Output the (X, Y) coordinate of the center of the cell containing the given text.  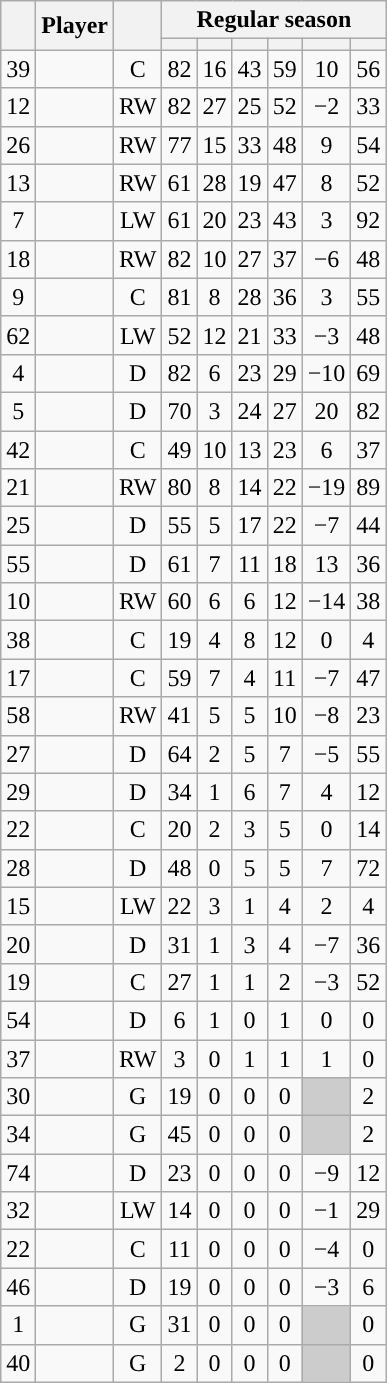
72 (368, 868)
69 (368, 373)
−2 (326, 107)
39 (18, 69)
64 (180, 754)
49 (180, 449)
16 (214, 69)
−6 (326, 259)
−5 (326, 754)
80 (180, 488)
−14 (326, 602)
−9 (326, 1173)
41 (180, 716)
−19 (326, 488)
−1 (326, 1211)
89 (368, 488)
74 (18, 1173)
46 (18, 1287)
Regular season (274, 20)
26 (18, 145)
Player (75, 26)
30 (18, 1097)
62 (18, 335)
40 (18, 1363)
58 (18, 716)
77 (180, 145)
70 (180, 411)
−4 (326, 1249)
−8 (326, 716)
81 (180, 297)
−10 (326, 373)
60 (180, 602)
32 (18, 1211)
92 (368, 221)
45 (180, 1135)
24 (250, 411)
42 (18, 449)
44 (368, 526)
56 (368, 69)
